Determine the [X, Y] coordinate at the center of the cell enclosing the given text.  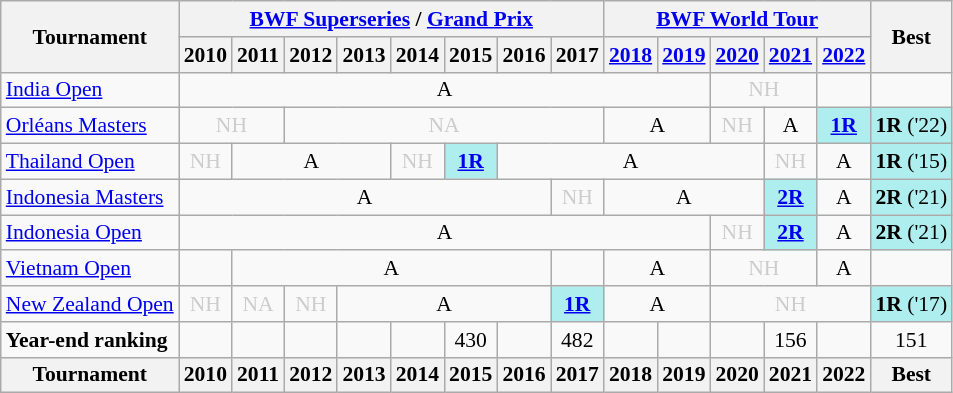
Thailand Open [90, 162]
Orléans Masters [90, 126]
BWF Superseries / Grand Prix [392, 19]
Indonesia Masters [90, 197]
156 [790, 340]
Indonesia Open [90, 233]
482 [578, 340]
151 [911, 340]
Year-end ranking [90, 340]
BWF World Tour [737, 19]
1R ('17) [911, 304]
Vietnam Open [90, 269]
New Zealand Open [90, 304]
1R ('15) [911, 162]
1R ('22) [911, 126]
430 [470, 340]
India Open [90, 90]
